Find where the given text appears and provide that cell's center as (X, Y) coordinate. 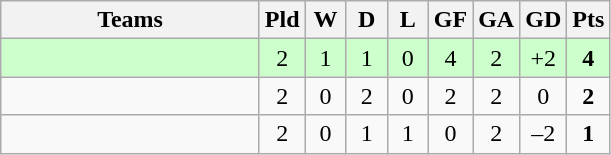
Pts (588, 20)
GA (496, 20)
–2 (544, 134)
Pld (282, 20)
L (408, 20)
GD (544, 20)
+2 (544, 58)
Teams (130, 20)
GF (450, 20)
W (326, 20)
D (366, 20)
